Detect which cell encompasses the target text, then output its [X, Y] center coordinate. 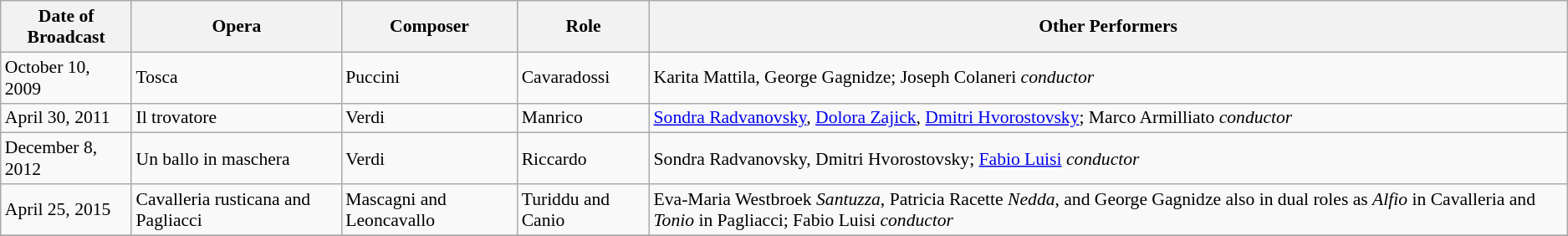
Mascagni and Leoncavallo [429, 209]
Turiddu and Canio [584, 209]
Sondra Radvanovsky, Dolora Zajick, Dmitri Hvorostovsky; Marco Armilliato conductor [1109, 118]
Date of Broadcast [67, 27]
April 30, 2011 [67, 118]
Other Performers [1109, 27]
Composer [429, 27]
Cavaradossi [584, 77]
Karita Mattila, George Gagnidze; Joseph Colaneri conductor [1109, 77]
Role [584, 27]
Cavalleria rusticana and Pagliacci [236, 209]
Puccini [429, 77]
Manrico [584, 118]
December 8, 2012 [67, 159]
April 25, 2015 [67, 209]
Opera [236, 27]
Tosca [236, 77]
Un ballo in maschera [236, 159]
Il trovatore [236, 118]
October 10, 2009 [67, 77]
Riccardo [584, 159]
Sondra Radvanovsky, Dmitri Hvorostovsky; Fabio Luisi conductor [1109, 159]
